Scan for the cell matching the given text and deliver its [x, y] coordinate at center. 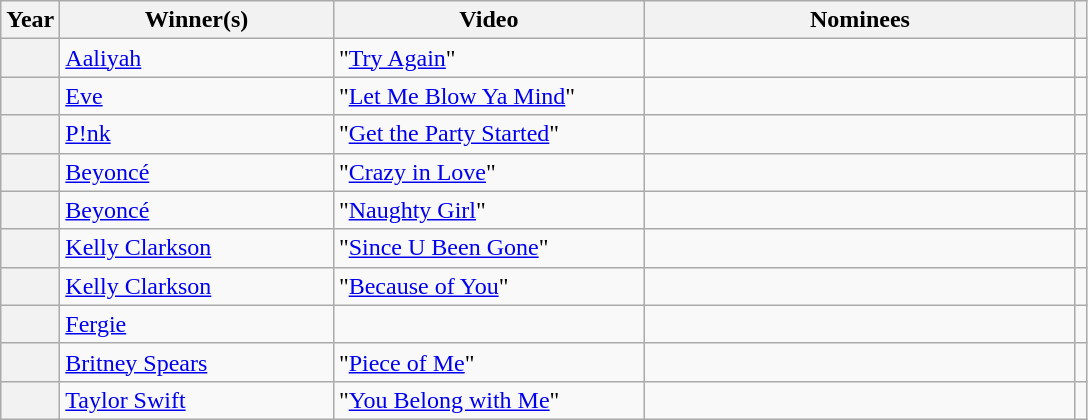
Fergie [197, 324]
Nominees [860, 20]
Video [488, 20]
Britney Spears [197, 362]
"Get the Party Started" [488, 134]
Year [30, 20]
"Crazy in Love" [488, 172]
"You Belong with Me" [488, 400]
Aaliyah [197, 58]
"Since U Been Gone" [488, 248]
Taylor Swift [197, 400]
"Piece of Me" [488, 362]
Winner(s) [197, 20]
Eve [197, 96]
"Let Me Blow Ya Mind" [488, 96]
"Because of You" [488, 286]
P!nk [197, 134]
"Try Again" [488, 58]
"Naughty Girl" [488, 210]
